For the text-containing cell, return its midpoint in [x, y] coordinate format. 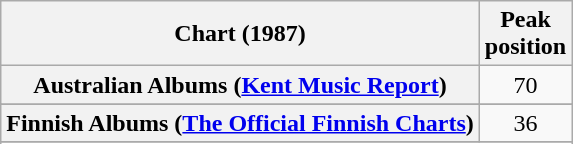
70 [525, 85]
Peakposition [525, 34]
Finnish Albums (The Official Finnish Charts) [240, 123]
Chart (1987) [240, 34]
Australian Albums (Kent Music Report) [240, 85]
36 [525, 123]
